Return [X, Y] of the center of cell containing provided text 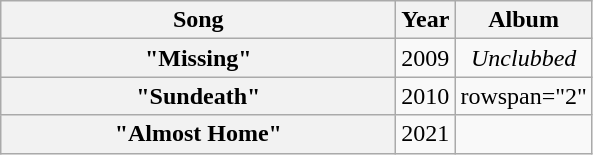
2021 [426, 134]
Year [426, 20]
Song [198, 20]
Unclubbed [524, 58]
Album [524, 20]
rowspan="2" [524, 96]
2009 [426, 58]
"Missing" [198, 58]
"Almost Home" [198, 134]
"Sundeath" [198, 96]
2010 [426, 96]
